Locate the cell with the specified text and output its (X, Y) center coordinate. 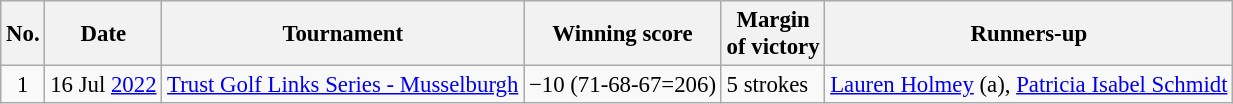
Runners-up (1029, 34)
1 (23, 85)
Lauren Holmey (a), Patricia Isabel Schmidt (1029, 85)
Date (104, 34)
Marginof victory (773, 34)
16 Jul 2022 (104, 85)
No. (23, 34)
5 strokes (773, 85)
Winning score (623, 34)
Trust Golf Links Series - Musselburgh (343, 85)
−10 (71-68-67=206) (623, 85)
Tournament (343, 34)
